Search for the cell housing the specified text and yield its (X, Y) center coordinate. 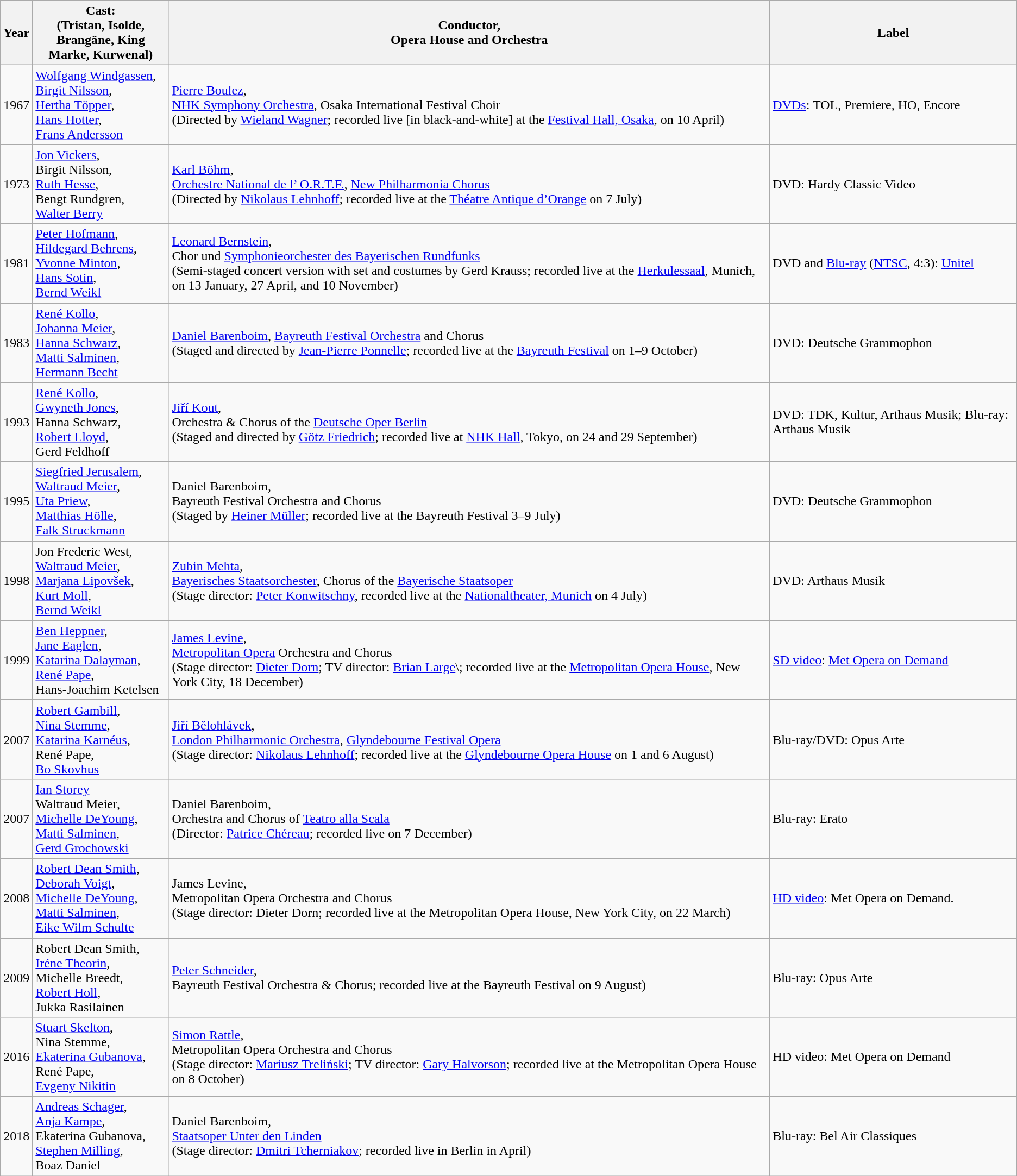
Blu-ray/DVD: Opus Arte (893, 739)
1983 (16, 343)
Wolfgang Windgassen,Birgit Nilsson,Hertha Töpper,Hans Hotter,Frans Andersson (101, 105)
René Kollo,Gwyneth Jones,Hanna Schwarz,Robert Lloyd,Gerd Feldhoff (101, 422)
1999 (16, 660)
Ian StoreyWaltraud Meier,Michelle DeYoung,Matti Salminen,Gerd Grochowski (101, 819)
1995 (16, 501)
DVD: Arthaus Musik (893, 581)
Jon Frederic West,Waltraud Meier,Marjana Lipovšek,Kurt Moll,Bernd Weikl (101, 581)
Ben Heppner,Jane Eaglen,Katarina Dalayman,René Pape,Hans-Joachim Ketelsen (101, 660)
Andreas Schager,Anja Kampe,Ekaterina Gubanova,Stephen Milling,Boaz Daniel (101, 1136)
Blu-ray: Bel Air Classiques (893, 1136)
Peter Hofmann,Hildegard Behrens,Yvonne Minton,Hans Sotin,Bernd Weikl (101, 263)
DVD: TDK, Kultur, Arthaus Musik; Blu-ray: Arthaus Musik (893, 422)
Daniel Barenboim,Bayreuth Festival Orchestra and Chorus(Staged by Heiner Müller; recorded live at the Bayreuth Festival 3–9 July) (469, 501)
HD video: Met Opera on Demand. (893, 898)
Label (893, 33)
SD video: Met Opera on Demand (893, 660)
DVDs: TOL, Premiere, HO, Encore (893, 105)
2008 (16, 898)
Jon Vickers,Birgit Nilsson,Ruth Hesse,Bengt Rundgren,Walter Berry (101, 184)
1967 (16, 105)
Peter Schneider,Bayreuth Festival Orchestra & Chorus; recorded live at the Bayreuth Festival on 9 August) (469, 977)
Daniel Barenboim,Orchestra and Chorus of Teatro alla Scala(Director: Patrice Chéreau; recorded live on 7 December) (469, 819)
2009 (16, 977)
Blu-ray: Opus Arte (893, 977)
1998 (16, 581)
Conductor,Opera House and Orchestra (469, 33)
René Kollo,Johanna Meier,Hanna Schwarz,Matti Salminen,Hermann Becht (101, 343)
Robert Dean Smith,Iréne Theorin,Michelle Breedt,Robert Holl,Jukka Rasilainen (101, 977)
DVD: Hardy Classic Video (893, 184)
Cast:(Tristan, Isolde, Brangäne, King Marke, Kurwenal) (101, 33)
Blu-ray: Erato (893, 819)
Daniel Barenboim,Staatsoper Unter den Linden(Stage director: Dmitri Tcherniakov; recorded live in Berlin in April) (469, 1136)
1973 (16, 184)
2018 (16, 1136)
Stuart Skelton,Nina Stemme,Ekaterina Gubanova,René Pape,Evgeny Nikitin (101, 1057)
Robert Dean Smith,Deborah Voigt,Michelle DeYoung,Matti Salminen,Eike Wilm Schulte (101, 898)
Siegfried Jerusalem,Waltraud Meier,Uta Priew,Matthias Hölle,Falk Struckmann (101, 501)
1981 (16, 263)
Robert Gambill,Nina Stemme,Katarina Karnéus,René Pape,Bo Skovhus (101, 739)
HD video: Met Opera on Demand (893, 1057)
Year (16, 33)
1993 (16, 422)
2016 (16, 1057)
DVD and Blu-ray (NTSC, 4:3): Unitel (893, 263)
